Provide the (x, y) coordinate of the cell's center where the given text is located.  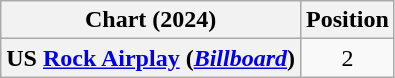
Position (348, 20)
2 (348, 58)
Chart (2024) (151, 20)
US Rock Airplay (Billboard) (151, 58)
